Return the (x, y) coordinate for the center point of the cell that contains the specified text.  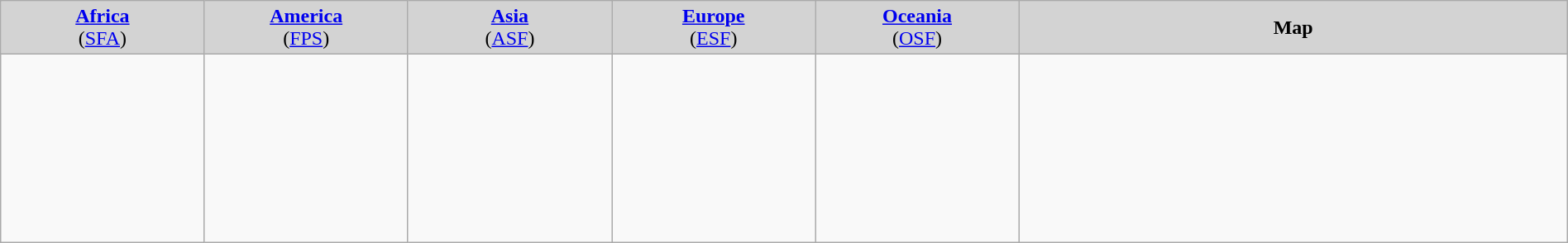
America(FPS) (306, 28)
Asia(ASF) (509, 28)
Oceania(OSF) (917, 28)
Map (1293, 28)
Africa(SFA) (103, 28)
Europe(ESF) (714, 28)
